Locate the cell with the specified text and output its [x, y] center coordinate. 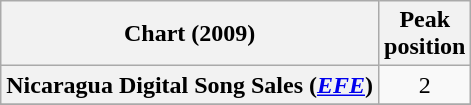
Chart (2009) [190, 34]
2 [425, 85]
Nicaragua Digital Song Sales (EFE) [190, 85]
Peakposition [425, 34]
